Detect which cell encompasses the target text, then output its [X, Y] center coordinate. 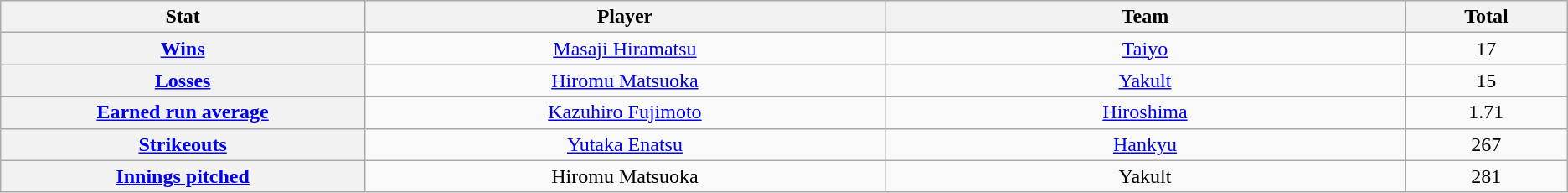
17 [1486, 49]
Player [625, 17]
Earned run average [183, 112]
Hankyu [1144, 144]
1.71 [1486, 112]
Total [1486, 17]
Team [1144, 17]
Yutaka Enatsu [625, 144]
Kazuhiro Fujimoto [625, 112]
Wins [183, 49]
Strikeouts [183, 144]
Stat [183, 17]
Innings pitched [183, 176]
267 [1486, 144]
281 [1486, 176]
Hiroshima [1144, 112]
Losses [183, 81]
Taiyo [1144, 49]
Masaji Hiramatsu [625, 49]
15 [1486, 81]
